Return the (x, y) coordinate for the center point of the cell that contains the specified text.  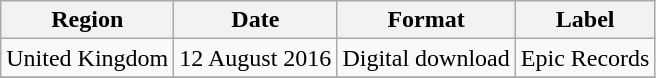
Digital download (426, 58)
12 August 2016 (256, 58)
Region (88, 20)
United Kingdom (88, 58)
Date (256, 20)
Format (426, 20)
Epic Records (585, 58)
Label (585, 20)
